Extract the [x, y] coordinate from the center of the cell holding the provided text.  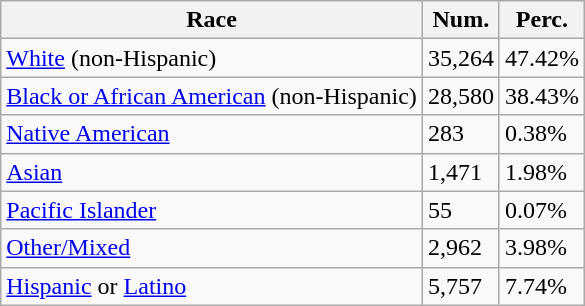
Black or African American (non-Hispanic) [212, 96]
White (non-Hispanic) [212, 58]
1.98% [542, 172]
Pacific Islander [212, 210]
55 [460, 210]
3.98% [542, 248]
Hispanic or Latino [212, 286]
Native American [212, 134]
Other/Mixed [212, 248]
Num. [460, 20]
5,757 [460, 286]
7.74% [542, 286]
47.42% [542, 58]
Asian [212, 172]
Perc. [542, 20]
1,471 [460, 172]
28,580 [460, 96]
0.38% [542, 134]
Race [212, 20]
2,962 [460, 248]
38.43% [542, 96]
0.07% [542, 210]
35,264 [460, 58]
283 [460, 134]
